Determine the (x, y) coordinate at the center of the cell enclosing the given text.  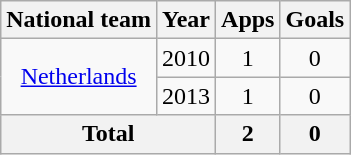
Netherlands (79, 77)
2 (248, 134)
2013 (186, 96)
Goals (315, 20)
Total (108, 134)
Apps (248, 20)
Year (186, 20)
National team (79, 20)
2010 (186, 58)
